Return the (x, y) coordinate for the center point of the cell that contains the specified text.  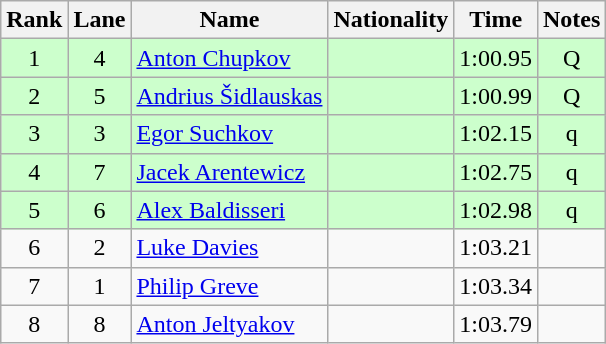
Andrius Šidlauskas (230, 96)
Jacek Arentewicz (230, 172)
1:03.79 (496, 324)
Name (230, 20)
Lane (100, 20)
Nationality (391, 20)
1:02.15 (496, 134)
Rank (34, 20)
Philip Greve (230, 286)
Time (496, 20)
1:03.21 (496, 248)
1:03.34 (496, 286)
1:02.75 (496, 172)
Egor Suchkov (230, 134)
Anton Chupkov (230, 58)
Luke Davies (230, 248)
1:02.98 (496, 210)
Anton Jeltyakov (230, 324)
Notes (571, 20)
Alex Baldisseri (230, 210)
1:00.99 (496, 96)
1:00.95 (496, 58)
